Return the (X, Y) coordinate for the center point of the cell that contains the specified text.  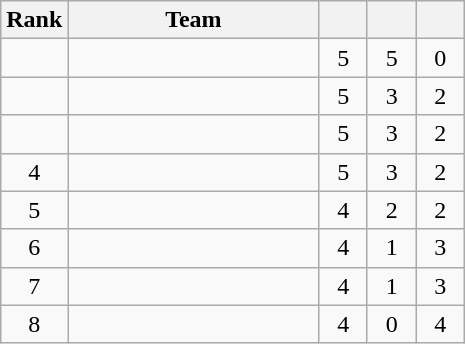
7 (34, 286)
Team (194, 20)
Rank (34, 20)
8 (34, 324)
6 (34, 248)
